Identify which cell holds the provided text, then report its (X, Y) central coordinate. 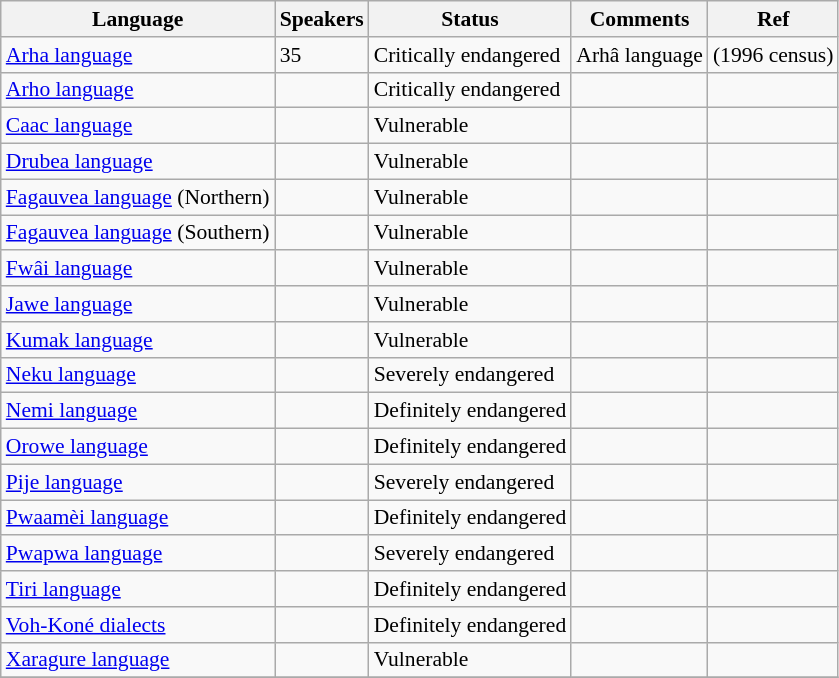
Orowe language (138, 447)
Kumak language (138, 340)
Fagauvea language (Southern) (138, 233)
Fagauvea language (Northern) (138, 197)
Arhâ language (640, 55)
Jawe language (138, 304)
Xaragure language (138, 660)
Pwapwa language (138, 554)
Speakers (322, 19)
Drubea language (138, 162)
Voh-Koné dialects (138, 625)
Pije language (138, 482)
Neku language (138, 375)
Tiri language (138, 589)
Pwaamèi language (138, 518)
35 (322, 55)
(1996 census) (774, 55)
Nemi language (138, 411)
Fwâi language (138, 269)
Language (138, 19)
Ref (774, 19)
Comments (640, 19)
Arho language (138, 90)
Status (470, 19)
Arha language (138, 55)
Caac language (138, 126)
